Search for the cell housing the specified text and yield its [X, Y] center coordinate. 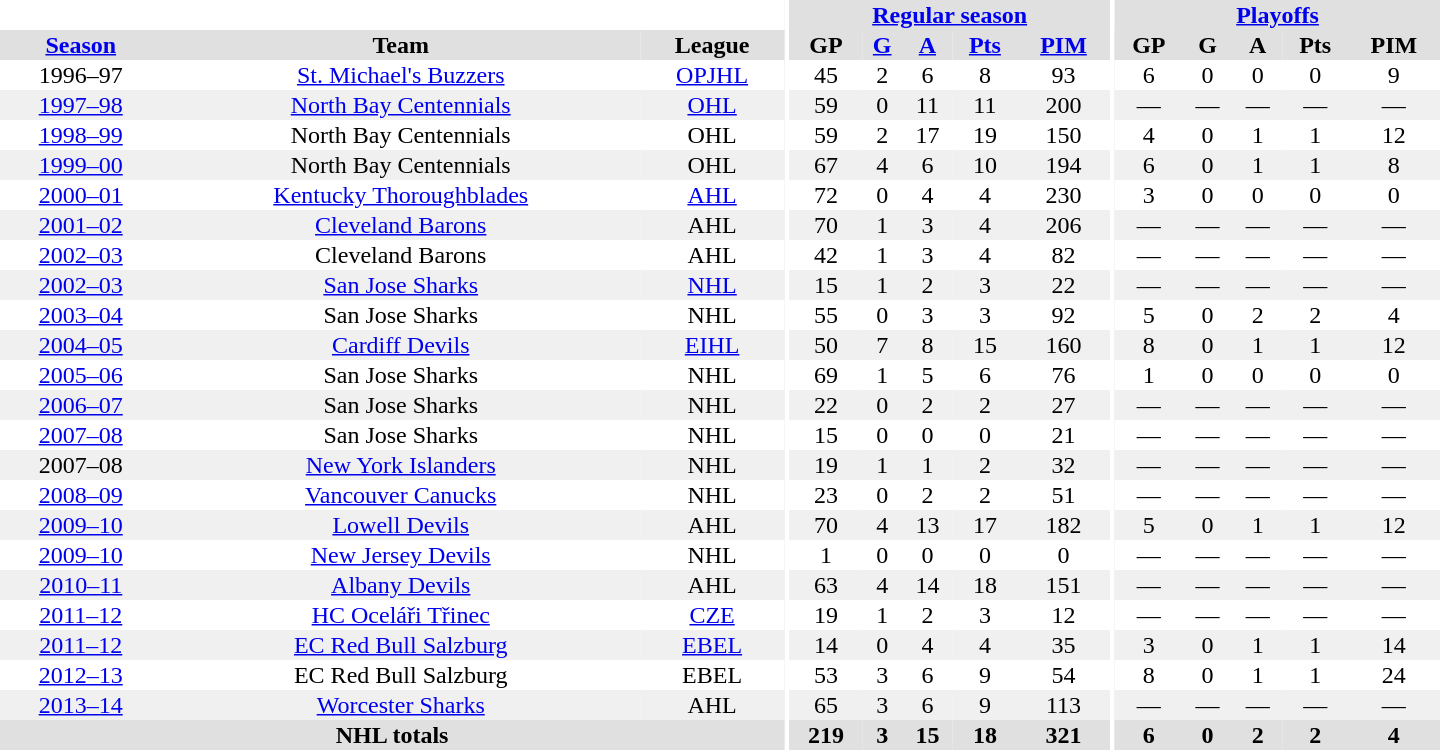
Albany Devils [400, 585]
55 [826, 315]
Playoffs [1278, 15]
Kentucky Thoroughblades [400, 195]
23 [826, 495]
194 [1063, 165]
CZE [712, 615]
13 [927, 525]
1996–97 [80, 75]
New Jersey Devils [400, 555]
72 [826, 195]
219 [826, 735]
St. Michael's Buzzers [400, 75]
Vancouver Canucks [400, 495]
92 [1063, 315]
206 [1063, 225]
2013–14 [80, 705]
7 [882, 345]
2006–07 [80, 405]
1999–00 [80, 165]
150 [1063, 135]
HC Oceláři Třinec [400, 615]
151 [1063, 585]
76 [1063, 375]
82 [1063, 255]
42 [826, 255]
Cardiff Devils [400, 345]
1998–99 [80, 135]
2001–02 [80, 225]
Lowell Devils [400, 525]
2012–13 [80, 675]
65 [826, 705]
Season [80, 45]
182 [1063, 525]
EIHL [712, 345]
45 [826, 75]
50 [826, 345]
113 [1063, 705]
2008–09 [80, 495]
2005–06 [80, 375]
200 [1063, 105]
93 [1063, 75]
League [712, 45]
24 [1394, 675]
OPJHL [712, 75]
53 [826, 675]
35 [1063, 645]
2010–11 [80, 585]
54 [1063, 675]
Regular season [950, 15]
Team [400, 45]
2004–05 [80, 345]
32 [1063, 465]
1997–98 [80, 105]
69 [826, 375]
10 [984, 165]
51 [1063, 495]
230 [1063, 195]
New York Islanders [400, 465]
2003–04 [80, 315]
160 [1063, 345]
Worcester Sharks [400, 705]
63 [826, 585]
321 [1063, 735]
67 [826, 165]
21 [1063, 435]
27 [1063, 405]
NHL totals [392, 735]
2000–01 [80, 195]
